For the text-containing cell, return its midpoint in (x, y) coordinate format. 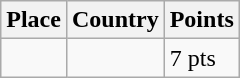
Place (34, 20)
Country (115, 20)
Points (202, 20)
7 pts (202, 58)
